Provide the (X, Y) coordinate of the cell's center where the given text is located.  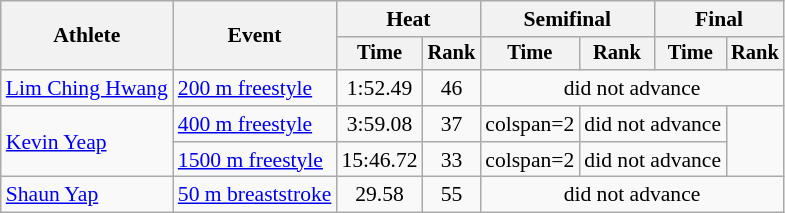
55 (452, 195)
Heat (408, 19)
50 m breaststroke (255, 195)
37 (452, 124)
Kevin Yeap (87, 142)
29.58 (379, 195)
33 (452, 160)
400 m freestyle (255, 124)
200 m freestyle (255, 88)
Final (718, 19)
Athlete (87, 36)
15:46.72 (379, 160)
Semifinal (567, 19)
Event (255, 36)
3:59.08 (379, 124)
46 (452, 88)
1:52.49 (379, 88)
1500 m freestyle (255, 160)
Lim Ching Hwang (87, 88)
Shaun Yap (87, 195)
